For the text-containing cell, return its midpoint in [X, Y] coordinate format. 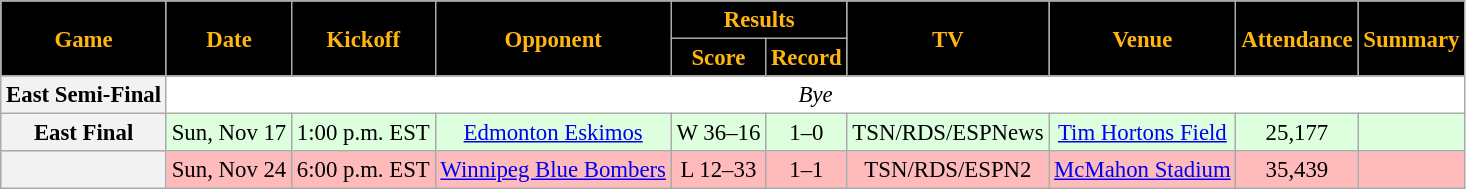
Venue [1142, 38]
6:00 p.m. EST [364, 170]
East Final [84, 133]
Date [228, 38]
Sun, Nov 24 [228, 170]
Results [759, 20]
Record [806, 58]
Tim Hortons Field [1142, 133]
Sun, Nov 17 [228, 133]
Winnipeg Blue Bombers [553, 170]
TSN/RDS/ESPNews [948, 133]
Score [718, 58]
25,177 [1297, 133]
Kickoff [364, 38]
TSN/RDS/ESPN2 [948, 170]
Bye [815, 95]
McMahon Stadium [1142, 170]
35,439 [1297, 170]
1:00 p.m. EST [364, 133]
Edmonton Eskimos [553, 133]
W 36–16 [718, 133]
1–0 [806, 133]
1–1 [806, 170]
Opponent [553, 38]
Game [84, 38]
Summary [1412, 38]
TV [948, 38]
East Semi-Final [84, 95]
Attendance [1297, 38]
L 12–33 [718, 170]
